From the cell containing the given text, extract its center point as [x, y] coordinate. 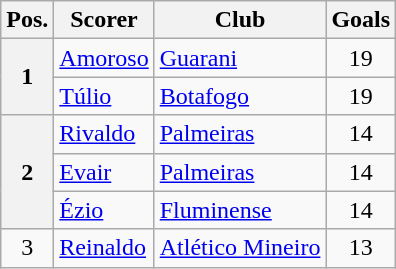
13 [361, 248]
Amoroso [104, 58]
Club [240, 20]
Rivaldo [104, 134]
Pos. [28, 20]
1 [28, 77]
Atlético Mineiro [240, 248]
Scorer [104, 20]
2 [28, 172]
Evair [104, 172]
Fluminense [240, 210]
Goals [361, 20]
3 [28, 248]
Ézio [104, 210]
Túlio [104, 96]
Botafogo [240, 96]
Reinaldo [104, 248]
Guarani [240, 58]
